Identify which cell holds the provided text, then report its (X, Y) central coordinate. 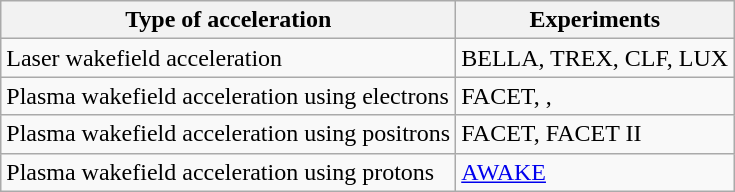
Plasma wakefield acceleration using electrons (228, 96)
Plasma wakefield acceleration using protons (228, 172)
Plasma wakefield acceleration using positrons (228, 134)
Experiments (595, 20)
FACET, FACET II (595, 134)
FACET, , (595, 96)
BELLA, TREX, CLF, LUX (595, 58)
Type of acceleration (228, 20)
Laser wakefield acceleration (228, 58)
AWAKE (595, 172)
